Return the (x, y) coordinate for the center point of the cell that contains the specified text.  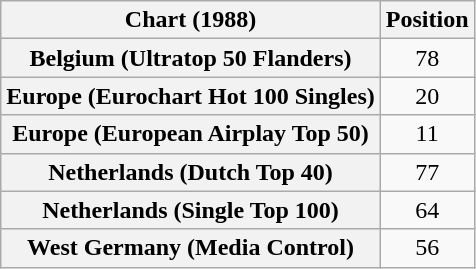
20 (427, 96)
78 (427, 58)
Position (427, 20)
Chart (1988) (191, 20)
64 (427, 210)
56 (427, 248)
Netherlands (Single Top 100) (191, 210)
Belgium (Ultratop 50 Flanders) (191, 58)
11 (427, 134)
77 (427, 172)
West Germany (Media Control) (191, 248)
Europe (Eurochart Hot 100 Singles) (191, 96)
Europe (European Airplay Top 50) (191, 134)
Netherlands (Dutch Top 40) (191, 172)
